Pinpoint the cell where the given text exists, returning its [X, Y] midpoint coordinate. 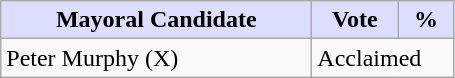
Vote [355, 20]
Mayoral Candidate [156, 20]
% [426, 20]
Peter Murphy (X) [156, 58]
Acclaimed [383, 58]
